Return [X, Y] of the center of cell containing provided text 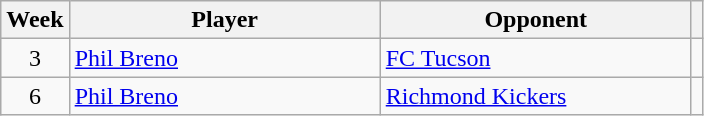
Player [224, 20]
6 [35, 96]
Opponent [536, 20]
Week [35, 20]
FC Tucson [536, 58]
3 [35, 58]
Richmond Kickers [536, 96]
